Identify which cell holds the provided text, then report its (x, y) central coordinate. 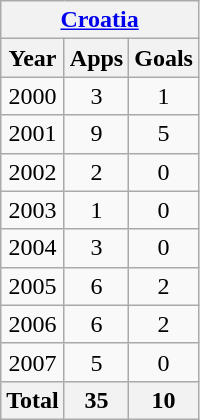
35 (96, 400)
2004 (33, 248)
10 (164, 400)
Apps (96, 58)
2002 (33, 172)
2005 (33, 286)
9 (96, 134)
Croatia (100, 20)
Year (33, 58)
Goals (164, 58)
2000 (33, 96)
2007 (33, 362)
2003 (33, 210)
2001 (33, 134)
2006 (33, 324)
Total (33, 400)
